Output the (X, Y) coordinate of the center of the cell containing the given text.  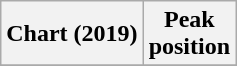
Peakposition (189, 34)
Chart (2019) (72, 34)
